Extract the (x, y) coordinate from the center of the cell holding the provided text.  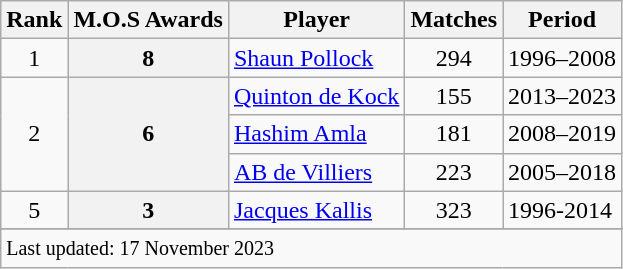
1 (34, 58)
223 (454, 172)
3 (148, 210)
6 (148, 134)
2013–2023 (562, 96)
1996-2014 (562, 210)
Player (316, 20)
Jacques Kallis (316, 210)
Hashim Amla (316, 134)
2005–2018 (562, 172)
2 (34, 134)
5 (34, 210)
2008–2019 (562, 134)
181 (454, 134)
155 (454, 96)
Shaun Pollock (316, 58)
Matches (454, 20)
AB de Villiers (316, 172)
Rank (34, 20)
M.O.S Awards (148, 20)
Period (562, 20)
Last updated: 17 November 2023 (312, 248)
1996–2008 (562, 58)
294 (454, 58)
Quinton de Kock (316, 96)
8 (148, 58)
323 (454, 210)
